Search for the cell housing the specified text and yield its (X, Y) center coordinate. 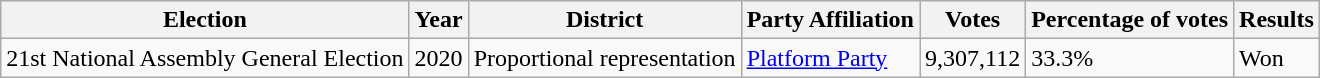
2020 (438, 58)
Proportional representation (604, 58)
Platform Party (830, 58)
21st National Assembly General Election (205, 58)
Votes (973, 20)
Party Affiliation (830, 20)
Year (438, 20)
Percentage of votes (1130, 20)
Won (1277, 58)
Election (205, 20)
District (604, 20)
33.3% (1130, 58)
9,307,112 (973, 58)
Results (1277, 20)
